Return the (x, y) coordinate for the center point of the cell that contains the specified text.  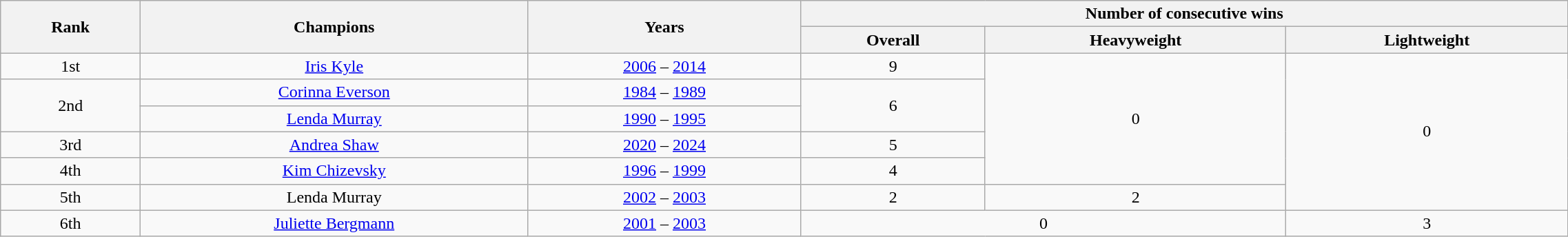
Overall (893, 40)
2002 – 2003 (664, 197)
5 (893, 145)
1st (70, 66)
Rank (70, 27)
Years (664, 27)
Lightweight (1427, 40)
2020 – 2024 (664, 145)
Champions (334, 27)
Juliette Bergmann (334, 223)
Heavyweight (1136, 40)
Iris Kyle (334, 66)
3 (1427, 223)
4 (893, 171)
6 (893, 105)
1984 – 1989 (664, 92)
Number of consecutive wins (1184, 14)
1990 – 1995 (664, 118)
1996 – 1999 (664, 171)
6th (70, 223)
Kim Chizevsky (334, 171)
5th (70, 197)
Andrea Shaw (334, 145)
9 (893, 66)
2nd (70, 105)
3rd (70, 145)
2001 – 2003 (664, 223)
4th (70, 171)
2006 – 2014 (664, 66)
Corinna Everson (334, 92)
